Return (x, y) of the center of cell containing provided text 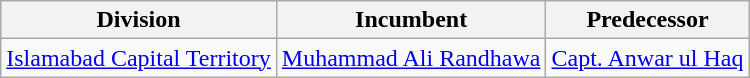
Muhammad Ali Randhawa (411, 58)
Predecessor (648, 20)
Division (139, 20)
Capt. Anwar ul Haq (648, 58)
Islamabad Capital Territory (139, 58)
Incumbent (411, 20)
